Find where the given text appears and provide that cell's center as [X, Y] coordinate. 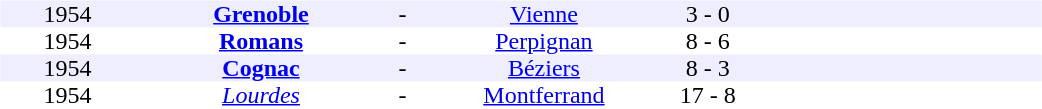
17 - 8 [708, 96]
Romans [260, 42]
8 - 6 [708, 42]
Montferrand [544, 96]
Grenoble [260, 14]
8 - 3 [708, 68]
3 - 0 [708, 14]
Vienne [544, 14]
Lourdes [260, 96]
Béziers [544, 68]
Cognac [260, 68]
Perpignan [544, 42]
